Return the (x, y) coordinate for the center point of the cell that contains the specified text.  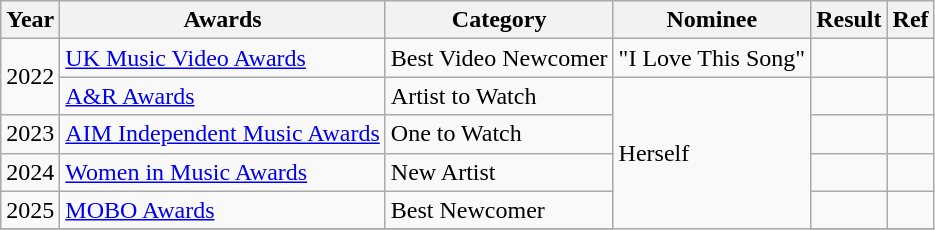
UK Music Video Awards (222, 58)
2022 (30, 77)
One to Watch (499, 134)
Awards (222, 20)
New Artist (499, 172)
Year (30, 20)
2023 (30, 134)
Result (849, 20)
Best Video Newcomer (499, 58)
Category (499, 20)
A&R Awards (222, 96)
2024 (30, 172)
AIM Independent Music Awards (222, 134)
Artist to Watch (499, 96)
"I Love This Song" (712, 58)
Herself (712, 153)
MOBO Awards (222, 210)
2025 (30, 210)
Ref (910, 20)
Women in Music Awards (222, 172)
Nominee (712, 20)
Best Newcomer (499, 210)
